Pinpoint the cell where the given text exists, returning its (X, Y) midpoint coordinate. 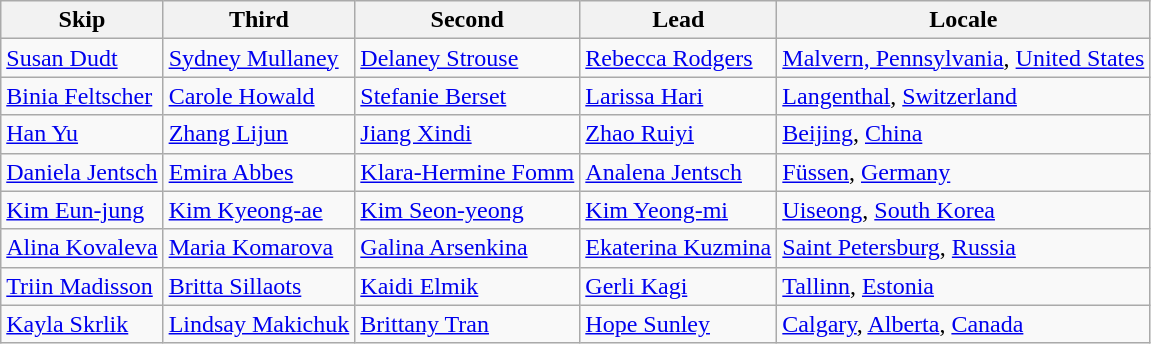
Susan Dudt (82, 58)
Kim Yeong-mi (678, 210)
Third (259, 20)
Uiseong, South Korea (964, 210)
Skip (82, 20)
Brittany Tran (468, 324)
Second (468, 20)
Maria Komarova (259, 248)
Kim Seon-yeong (468, 210)
Saint Petersburg, Russia (964, 248)
Sydney Mullaney (259, 58)
Locale (964, 20)
Tallinn, Estonia (964, 286)
Beijing, China (964, 134)
Analena Jentsch (678, 172)
Kim Eun-jung (82, 210)
Gerli Kagi (678, 286)
Carole Howald (259, 96)
Delaney Strouse (468, 58)
Kayla Skrlik (82, 324)
Klara-Hermine Fomm (468, 172)
Malvern, Pennsylvania, United States (964, 58)
Lead (678, 20)
Ekaterina Kuzmina (678, 248)
Daniela Jentsch (82, 172)
Emira Abbes (259, 172)
Langenthal, Switzerland (964, 96)
Füssen, Germany (964, 172)
Lindsay Makichuk (259, 324)
Kim Kyeong-ae (259, 210)
Galina Arsenkina (468, 248)
Zhao Ruiyi (678, 134)
Alina Kovaleva (82, 248)
Larissa Hari (678, 96)
Kaidi Elmik (468, 286)
Binia Feltscher (82, 96)
Hope Sunley (678, 324)
Calgary, Alberta, Canada (964, 324)
Han Yu (82, 134)
Britta Sillaots (259, 286)
Jiang Xindi (468, 134)
Stefanie Berset (468, 96)
Zhang Lijun (259, 134)
Rebecca Rodgers (678, 58)
Triin Madisson (82, 286)
